Scan for the cell matching the given text and deliver its (x, y) coordinate at center. 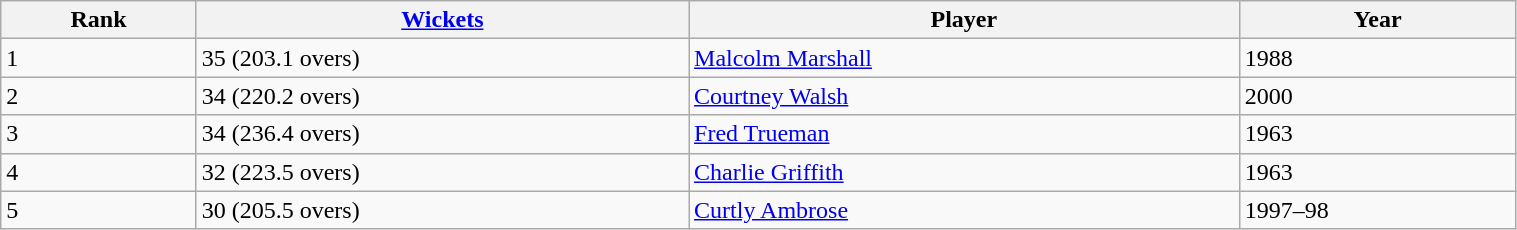
Rank (98, 20)
5 (98, 210)
34 (220.2 overs) (442, 96)
1988 (1378, 58)
4 (98, 172)
1997–98 (1378, 210)
Courtney Walsh (964, 96)
Year (1378, 20)
Fred Trueman (964, 134)
2 (98, 96)
30 (205.5 overs) (442, 210)
2000 (1378, 96)
Wickets (442, 20)
1 (98, 58)
Curtly Ambrose (964, 210)
35 (203.1 overs) (442, 58)
Malcolm Marshall (964, 58)
Charlie Griffith (964, 172)
Player (964, 20)
32 (223.5 overs) (442, 172)
34 (236.4 overs) (442, 134)
3 (98, 134)
